Identify which cell holds the provided text, then report its (X, Y) central coordinate. 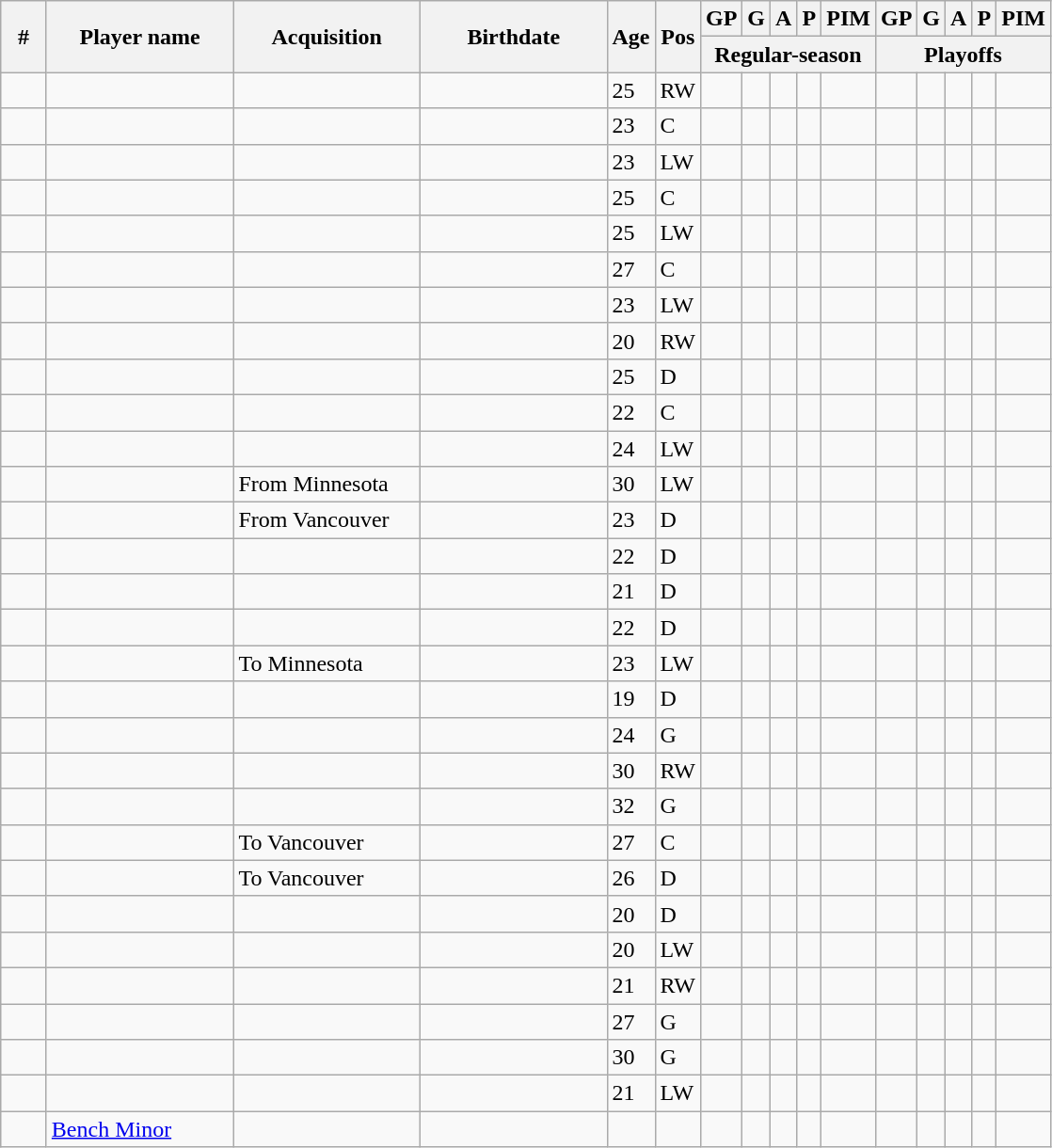
Playoffs (963, 55)
26 (630, 878)
From Vancouver (327, 520)
Player name (139, 37)
From Minnesota (327, 485)
# (24, 37)
Bench Minor (139, 1129)
Acquisition (327, 37)
Age (630, 37)
32 (630, 806)
19 (630, 699)
To Minnesota (327, 663)
Regular-season (788, 55)
Pos (677, 37)
Birthdate (514, 37)
